For the text-containing cell, return its midpoint in [x, y] coordinate format. 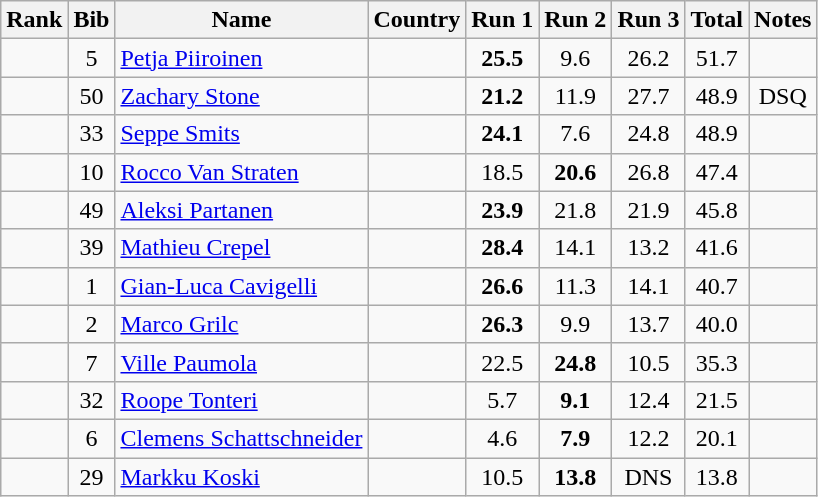
41.6 [717, 248]
11.9 [576, 96]
45.8 [717, 210]
26.3 [502, 324]
12.4 [648, 400]
20.1 [717, 438]
21.5 [717, 400]
25.5 [502, 58]
7 [92, 362]
Mathieu Crepel [242, 248]
DNS [648, 477]
Seppe Smits [242, 134]
9.9 [576, 324]
6 [92, 438]
7.9 [576, 438]
51.7 [717, 58]
27.7 [648, 96]
21.9 [648, 210]
Total [717, 20]
Run 1 [502, 20]
26.2 [648, 58]
21.8 [576, 210]
39 [92, 248]
DSQ [783, 96]
Name [242, 20]
50 [92, 96]
4.6 [502, 438]
18.5 [502, 172]
5.7 [502, 400]
Clemens Schattschneider [242, 438]
Run 2 [576, 20]
47.4 [717, 172]
23.9 [502, 210]
Rocco Van Straten [242, 172]
2 [92, 324]
26.8 [648, 172]
32 [92, 400]
Ville Paumola [242, 362]
35.3 [717, 362]
28.4 [502, 248]
26.6 [502, 286]
22.5 [502, 362]
1 [92, 286]
11.3 [576, 286]
12.2 [648, 438]
Run 3 [648, 20]
Notes [783, 20]
7.6 [576, 134]
13.2 [648, 248]
Petja Piiroinen [242, 58]
Bib [92, 20]
Aleksi Partanen [242, 210]
20.6 [576, 172]
29 [92, 477]
Marco Grilc [242, 324]
9.1 [576, 400]
5 [92, 58]
49 [92, 210]
24.1 [502, 134]
9.6 [576, 58]
40.7 [717, 286]
33 [92, 134]
10 [92, 172]
Rank [34, 20]
Zachary Stone [242, 96]
Gian-Luca Cavigelli [242, 286]
Roope Tonteri [242, 400]
40.0 [717, 324]
13.7 [648, 324]
21.2 [502, 96]
Country [417, 20]
Markku Koski [242, 477]
